Find where the given text appears and provide that cell's center as (X, Y) coordinate. 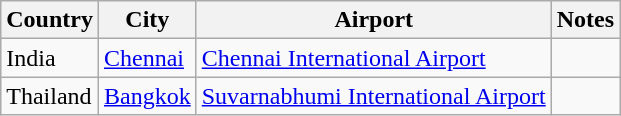
Country (50, 20)
City (147, 20)
Chennai International Airport (374, 58)
India (50, 58)
Bangkok (147, 96)
Chennai (147, 58)
Suvarnabhumi International Airport (374, 96)
Thailand (50, 96)
Airport (374, 20)
Notes (585, 20)
